Output the [x, y] coordinate of the center of the cell containing the given text.  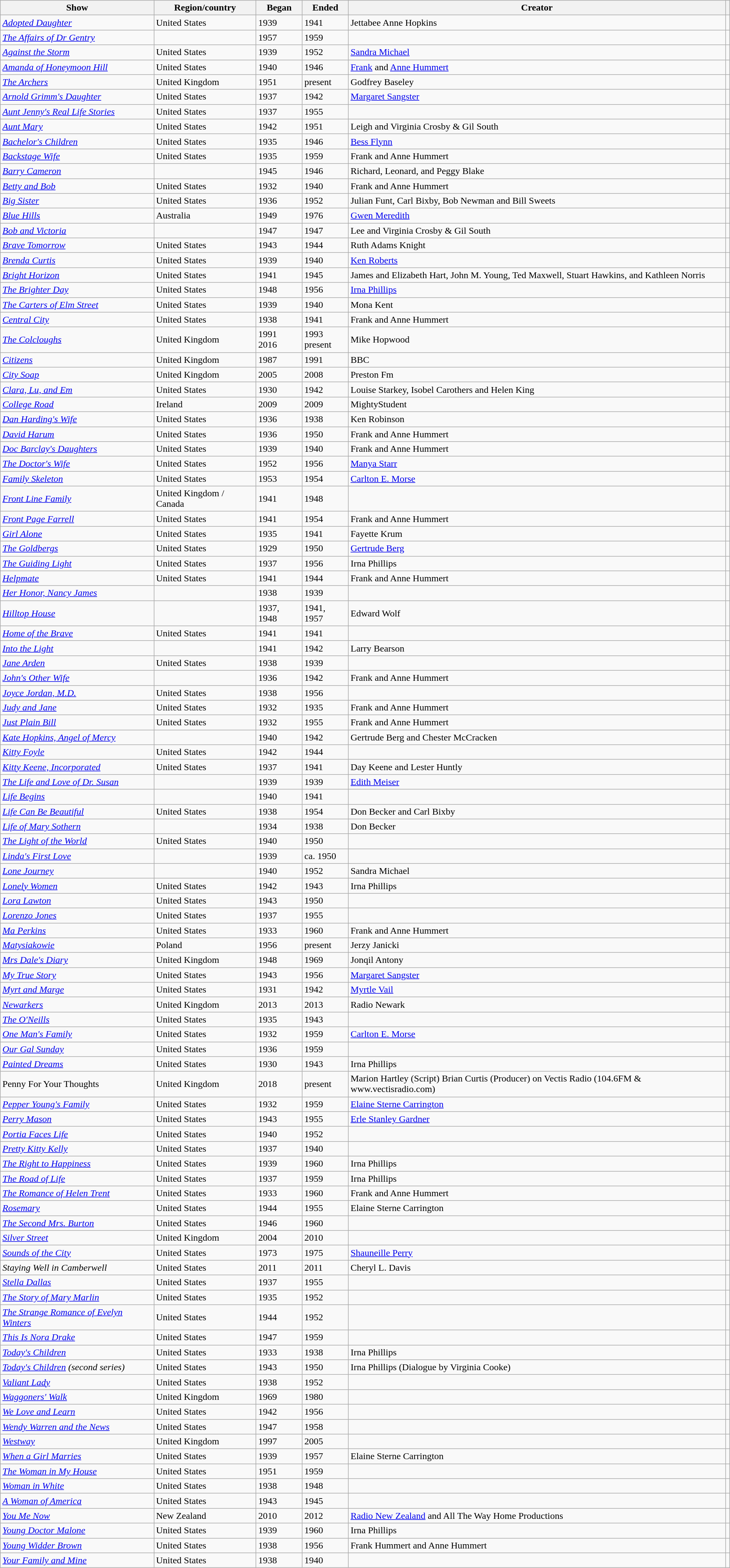
Matysiakowie [77, 945]
Manya Starr [537, 464]
1973 [279, 1253]
Radio Newark [537, 1005]
Silver Street [77, 1238]
Adopted Daughter [77, 23]
1929 [279, 549]
Godfrey Baseley [537, 82]
Louise Starkey, Isobel Carothers and Helen King [537, 389]
Creator [537, 8]
Clara, Lu, and Em [77, 389]
Newarkers [77, 1005]
Lee and Virginia Crosby & Gil South [537, 231]
Show [77, 8]
1934 [279, 826]
Jane Arden [77, 663]
Julian Funt, Carl Bixby, Bob Newman and Bill Sweets [537, 201]
1958 [325, 1427]
Judy and Jane [77, 708]
The Carters of Elm Street [77, 305]
Gwen Meredith [537, 216]
Leigh and Virginia Crosby & Gil South [537, 126]
Region/country [205, 8]
Preston Fm [537, 375]
Sounds of the City [77, 1253]
Waggoners' Walk [77, 1397]
Dan Harding's Wife [77, 419]
Australia [205, 216]
One Man's Family [77, 1034]
Lonely Women [77, 886]
Our Gal Sunday [77, 1049]
1953 [279, 479]
2012 [325, 1516]
Brave Tomorrow [77, 245]
Edward Wolf [537, 613]
My True Story [77, 975]
When a Girl Marries [77, 1456]
2008 [325, 375]
Central City [77, 320]
1987 [279, 360]
Front Line Family [77, 499]
Mrs Dale's Diary [77, 960]
Life of Mary Sothern [77, 826]
The Colcloughs [77, 339]
David Harum [77, 434]
Mona Kent [537, 305]
Your Family and Mine [77, 1560]
Valiant Lady [77, 1382]
Lorenzo Jones [77, 915]
1949 [279, 216]
Mike Hopwood [537, 339]
1941, 1957 [325, 613]
The Guiding Light [77, 563]
Edith Meiser [537, 782]
Arnold Grimm's Daughter [77, 97]
The Second Mrs. Burton [77, 1223]
Pepper Young's Family [77, 1104]
Stella Dallas [77, 1282]
Doc Barclay's Daughters [77, 449]
The Brighter Day [77, 290]
City Soap [77, 375]
Jerzy Janicki [537, 945]
Kitty Foyle [77, 752]
Ken Roberts [537, 260]
Rosemary [77, 1208]
Lora Lawton [77, 900]
Poland [205, 945]
This Is Nora Drake [77, 1337]
Hilltop House [77, 613]
Irna Phillips (Dialogue by Virginia Cooke) [537, 1367]
The Goldbergs [77, 549]
Family Skeleton [77, 479]
Amanda of Honeymoon Hill [77, 67]
Betty and Bob [77, 186]
Don Becker and Carl Bixby [537, 812]
College Road [77, 404]
Fayette Krum [537, 534]
The Road of Life [77, 1179]
Front Page Farrell [77, 519]
Bess Flynn [537, 141]
1937, 1948 [279, 613]
1997 [279, 1442]
1975 [325, 1253]
You Me Now [77, 1516]
John's Other Wife [77, 678]
Helpmate [77, 578]
The Strange Romance of Evelyn Winters [77, 1317]
Aunt Jenny's Real Life Stories [77, 112]
Myrtle Vail [537, 990]
Citizens [77, 360]
Life Can Be Beautiful [77, 812]
Myrt and Marge [77, 990]
Young Doctor Malone [77, 1531]
The Doctor's Wife [77, 464]
Bachelor's Children [77, 141]
Kitty Keene, Incorporated [77, 767]
Ireland [205, 404]
Painted Dreams [77, 1064]
Perry Mason [77, 1119]
Day Keene and Lester Huntly [537, 767]
Linda's First Love [77, 856]
The Archers [77, 82]
1980 [325, 1397]
Kate Hopkins, Angel of Mercy [77, 737]
United Kingdom / Canada [205, 499]
Girl Alone [77, 534]
Woman in White [77, 1486]
Shauneille Perry [537, 1253]
Life Begins [77, 797]
The Woman in My House [77, 1471]
The Light of the World [77, 841]
ca. 1950 [325, 856]
1991 [325, 360]
Gertrude Berg and Chester McCracken [537, 737]
Pretty Kitty Kelly [77, 1149]
The Right to Happiness [77, 1163]
Ruth Adams Knight [537, 245]
Barry Cameron [77, 171]
Brenda Curtis [77, 260]
Joyce Jordan, M.D. [77, 693]
Aunt Mary [77, 126]
Erle Stanley Gardner [537, 1119]
Radio New Zealand and All The Way Home Productions [537, 1516]
Portia Faces Life [77, 1134]
The Life and Love of Dr. Susan [77, 782]
Today's Children [77, 1352]
Into the Light [77, 648]
James and Elizabeth Hart, John M. Young, Ted Maxwell, Stuart Hawkins, and Kathleen Norris [537, 275]
We Love and Learn [77, 1412]
Westway [77, 1442]
1993 present [325, 339]
Young Widder Brown [77, 1545]
Her Honor, Nancy James [77, 593]
Richard, Leonard, and Peggy Blake [537, 171]
Jonqil Antony [537, 960]
The Affairs of Dr Gentry [77, 37]
A Woman of America [77, 1501]
Staying Well in Camberwell [77, 1268]
Frank Hummert and Anne Hummert [537, 1545]
Bob and Victoria [77, 231]
Against the Storm [77, 52]
The Romance of Helen Trent [77, 1193]
Blue Hills [77, 216]
Gertrude Berg [537, 549]
The Story of Mary Marlin [77, 1297]
1931 [279, 990]
Wendy Warren and the News [77, 1427]
Today's Children (second series) [77, 1367]
Penny For Your Thoughts [77, 1084]
Just Plain Bill [77, 723]
2018 [279, 1084]
Backstage Wife [77, 156]
Lone Journey [77, 871]
2004 [279, 1238]
Began [279, 8]
New Zealand [205, 1516]
Bright Horizon [77, 275]
Big Sister [77, 201]
1976 [325, 216]
Larry Bearson [537, 648]
Ended [325, 8]
Jettabee Anne Hopkins [537, 23]
Marion Hartley (Script) Brian Curtis (Producer) on Vectis Radio (104.6FM & www.vectisradio.com) [537, 1084]
Home of the Brave [77, 633]
19912016 [279, 339]
Don Becker [537, 826]
The O'Neills [77, 1019]
Ma Perkins [77, 931]
Ken Robinson [537, 419]
BBC [537, 360]
Cheryl L. Davis [537, 1268]
MightyStudent [537, 404]
